Locate the cell with the specified text and output its (x, y) center coordinate. 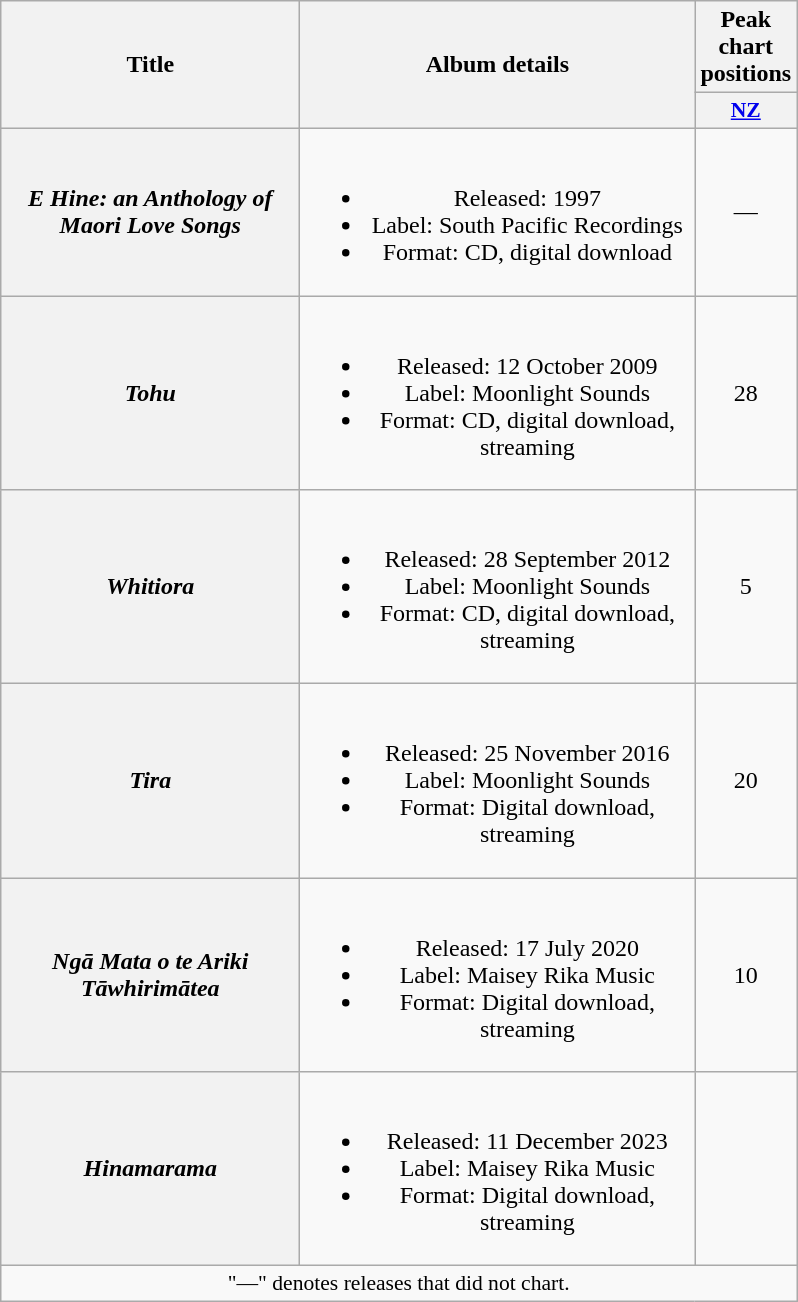
Released: 25 November 2016Label: Moonlight SoundsFormat: Digital download, streaming (498, 781)
10 (746, 975)
NZ (746, 111)
20 (746, 781)
Whitiora (150, 587)
Title (150, 65)
Released: 12 October 2009Label: Moonlight SoundsFormat: CD, digital download, streaming (498, 393)
Tohu (150, 393)
"—" denotes releases that did not chart. (399, 1284)
— (746, 212)
Peak chart positions (746, 47)
Tira (150, 781)
Released: 17 July 2020Label: Maisey Rika MusicFormat: Digital download, streaming (498, 975)
Released: 28 September 2012Label: Moonlight SoundsFormat: CD, digital download, streaming (498, 587)
28 (746, 393)
Hinamarama (150, 1169)
Album details (498, 65)
Ngā Mata o te Ariki Tāwhirimātea (150, 975)
Released: 1997Label: South Pacific RecordingsFormat: CD, digital download (498, 212)
Released: 11 December 2023Label: Maisey Rika MusicFormat: Digital download, streaming (498, 1169)
5 (746, 587)
E Hine: an Anthology of Maori Love Songs (150, 212)
